Extract the (x, y) coordinate from the center of the cell holding the provided text.  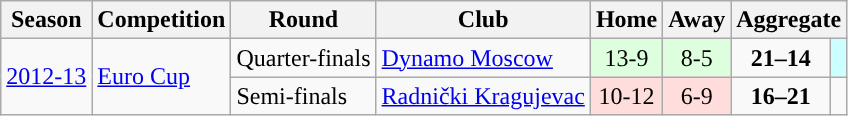
Away (697, 20)
Club (483, 20)
13-9 (626, 58)
Aggregate (789, 20)
Radnički Kragujevac (483, 96)
21–14 (781, 58)
6-9 (697, 96)
Quarter-finals (304, 58)
16–21 (781, 96)
8-5 (697, 58)
2012-13 (46, 77)
Semi-finals (304, 96)
Season (46, 20)
Round (304, 20)
Home (626, 20)
Euro Cup (162, 77)
Competition (162, 20)
Dynamo Moscow (483, 58)
10-12 (626, 96)
